Search for the cell housing the specified text and yield its [x, y] center coordinate. 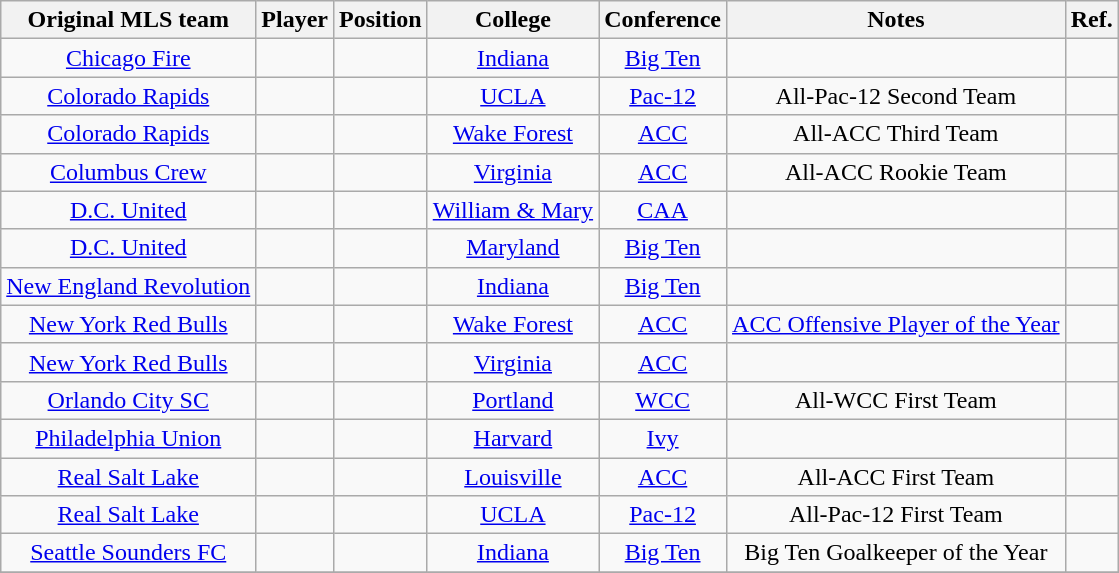
All-WCC First Team [896, 400]
Big Ten Goalkeeper of the Year [896, 553]
Harvard [512, 438]
All-Pac-12 First Team [896, 515]
College [512, 20]
New England Revolution [128, 286]
All-Pac-12 Second Team [896, 96]
Orlando City SC [128, 400]
William & Mary [512, 210]
ACC Offensive Player of the Year [896, 324]
All-ACC Third Team [896, 134]
WCC [663, 400]
Philadelphia Union [128, 438]
Chicago Fire [128, 58]
Ref. [1092, 20]
Original MLS team [128, 20]
Seattle Sounders FC [128, 553]
Portland [512, 400]
Notes [896, 20]
Columbus Crew [128, 172]
Louisville [512, 477]
All-ACC Rookie Team [896, 172]
Conference [663, 20]
Position [380, 20]
Ivy [663, 438]
All-ACC First Team [896, 477]
Maryland [512, 248]
CAA [663, 210]
Player [295, 20]
